Identify which cell holds the provided text, then report its (x, y) central coordinate. 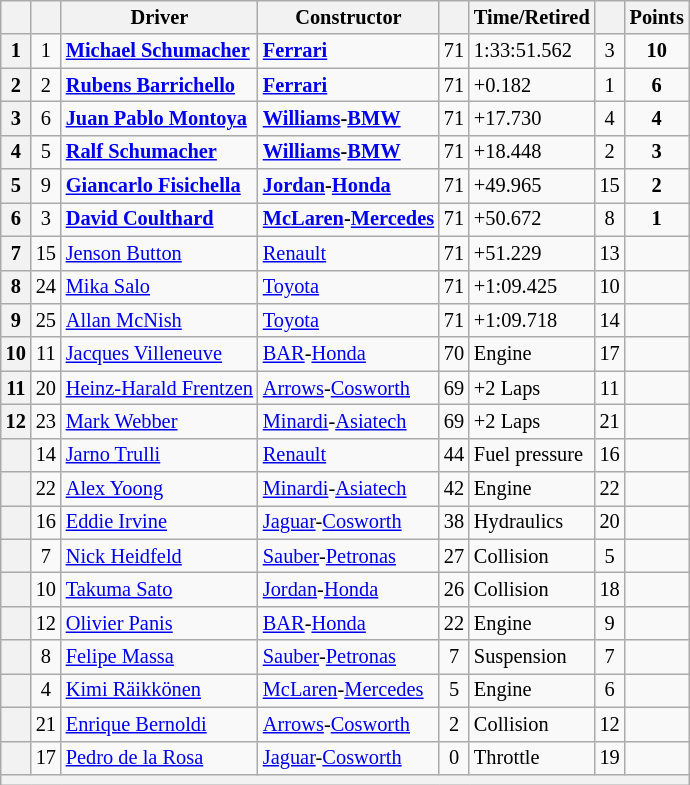
Constructor (348, 17)
Throttle (532, 758)
Juan Pablo Montoya (160, 118)
Rubens Barrichello (160, 85)
+1:09.718 (532, 320)
Allan McNish (160, 320)
Ralf Schumacher (160, 152)
13 (610, 253)
Olivier Panis (160, 623)
70 (454, 354)
Time/Retired (532, 17)
David Coulthard (160, 219)
18 (610, 589)
Eddie Irvine (160, 522)
0 (454, 758)
+51.229 (532, 253)
+0.182 (532, 85)
25 (46, 320)
Kimi Räikkönen (160, 690)
38 (454, 522)
Giancarlo Fisichella (160, 186)
Driver (160, 17)
Mika Salo (160, 287)
Enrique Bernoldi (160, 724)
Hydraulics (532, 522)
Nick Heidfeld (160, 556)
+1:09.425 (532, 287)
Jarno Trulli (160, 455)
Heinz-Harald Frentzen (160, 388)
Fuel pressure (532, 455)
23 (46, 421)
Jenson Button (160, 253)
+49.965 (532, 186)
+18.448 (532, 152)
+17.730 (532, 118)
Alex Yoong (160, 489)
27 (454, 556)
Pedro de la Rosa (160, 758)
Michael Schumacher (160, 51)
Takuma Sato (160, 589)
Mark Webber (160, 421)
19 (610, 758)
Points (657, 17)
1:33:51.562 (532, 51)
Jacques Villeneuve (160, 354)
42 (454, 489)
Suspension (532, 657)
26 (454, 589)
Felipe Massa (160, 657)
44 (454, 455)
24 (46, 287)
+50.672 (532, 219)
